Return the [X, Y] coordinate for the center point of the cell that contains the specified text.  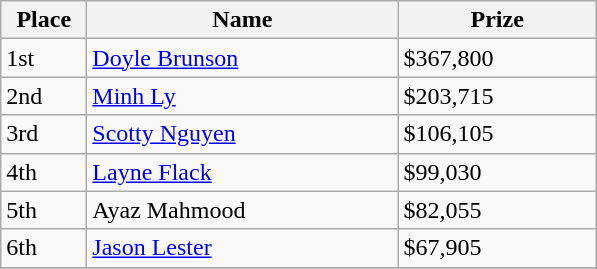
6th [44, 248]
2nd [44, 96]
Place [44, 20]
Prize [498, 20]
Doyle Brunson [242, 58]
Ayaz Mahmood [242, 210]
3rd [44, 134]
$82,055 [498, 210]
Name [242, 20]
$367,800 [498, 58]
$67,905 [498, 248]
$99,030 [498, 172]
Layne Flack [242, 172]
1st [44, 58]
5th [44, 210]
$203,715 [498, 96]
Minh Ly [242, 96]
4th [44, 172]
Jason Lester [242, 248]
$106,105 [498, 134]
Scotty Nguyen [242, 134]
